Search for the cell housing the specified text and yield its (x, y) center coordinate. 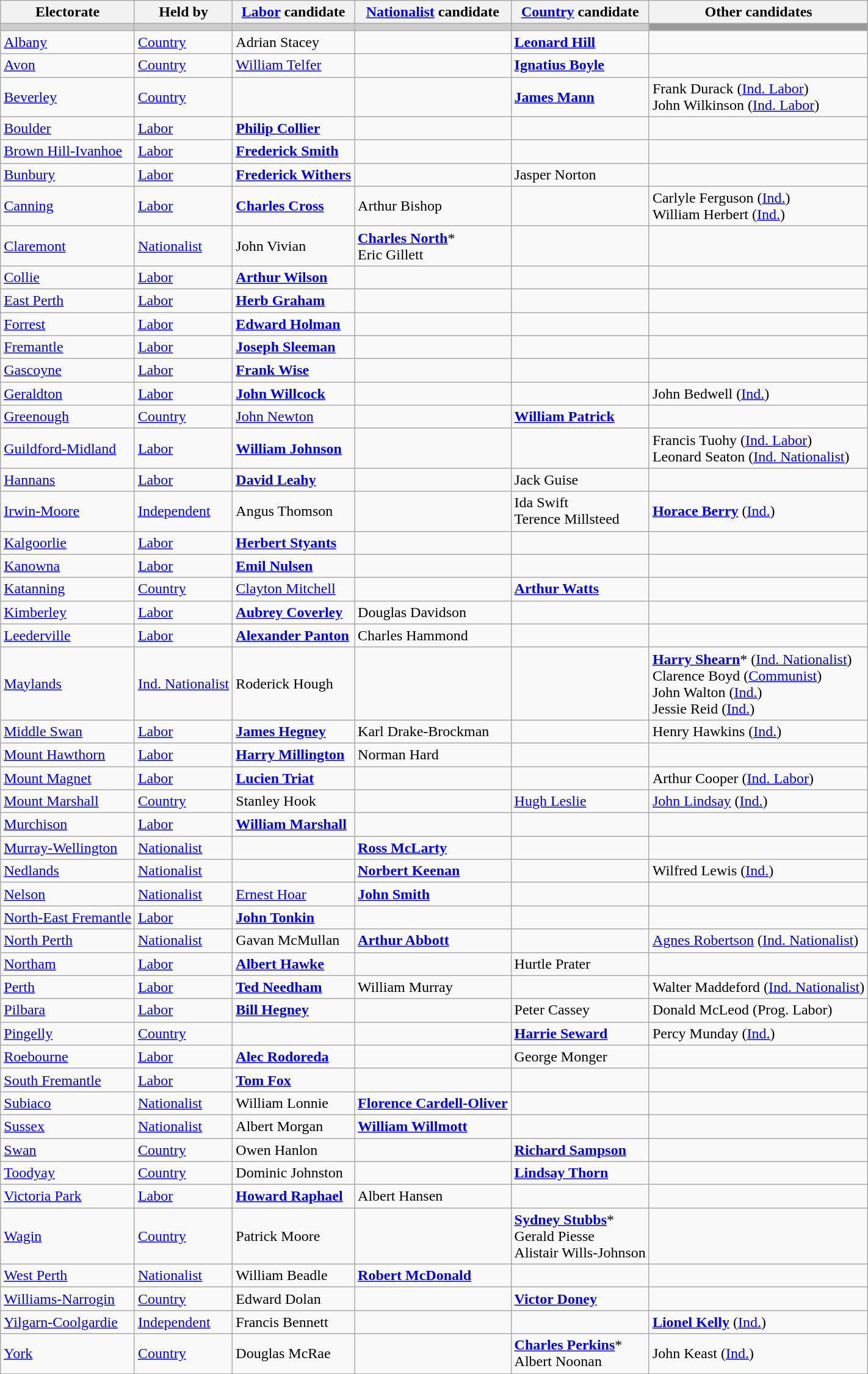
William Marshall (294, 825)
William Telfer (294, 65)
Wagin (68, 1236)
Kanowna (68, 566)
William Lonnie (294, 1103)
Katanning (68, 589)
Mount Hawthorn (68, 754)
Clayton Mitchell (294, 589)
Francis Bennett (294, 1322)
Wilfred Lewis (Ind.) (758, 871)
Norbert Keenan (433, 871)
Robert McDonald (433, 1276)
Subiaco (68, 1103)
Kalgoorlie (68, 543)
John Tonkin (294, 917)
South Fremantle (68, 1080)
Carlyle Ferguson (Ind.) William Herbert (Ind.) (758, 206)
Albert Morgan (294, 1126)
Jasper Norton (580, 175)
Williams-Narrogin (68, 1299)
Donald McLeod (Prog. Labor) (758, 1010)
Albany (68, 42)
Hugh Leslie (580, 801)
Pingelly (68, 1033)
Angus Thomson (294, 512)
William Patrick (580, 417)
Sussex (68, 1126)
Claremont (68, 245)
Norman Hard (433, 754)
John Smith (433, 894)
Sydney Stubbs* Gerald Piesse Alistair Wills-Johnson (580, 1236)
Charles Perkins* Albert Noonan (580, 1354)
Percy Munday (Ind.) (758, 1033)
Henry Hawkins (Ind.) (758, 731)
West Perth (68, 1276)
Adrian Stacey (294, 42)
Arthur Bishop (433, 206)
Agnes Robertson (Ind. Nationalist) (758, 941)
Herbert Styants (294, 543)
Ind. Nationalist (183, 684)
Douglas Davidson (433, 612)
Tom Fox (294, 1080)
Hannans (68, 480)
Victoria Park (68, 1196)
Arthur Cooper (Ind. Labor) (758, 778)
Ted Needham (294, 987)
Labor candidate (294, 12)
Frank Wise (294, 371)
John Newton (294, 417)
Boulder (68, 128)
Middle Swan (68, 731)
Roebourne (68, 1057)
Patrick Moore (294, 1236)
Mount Marshall (68, 801)
York (68, 1354)
John Bedwell (Ind.) (758, 394)
Alexander Panton (294, 635)
Harry Millington (294, 754)
Arthur Watts (580, 589)
Electorate (68, 12)
Charles Cross (294, 206)
Dominic Johnston (294, 1173)
Albert Hawke (294, 964)
Arthur Wilson (294, 277)
Victor Doney (580, 1299)
Guildford-Midland (68, 448)
Leederville (68, 635)
Aubrey Coverley (294, 612)
James Hegney (294, 731)
Collie (68, 277)
Herb Graham (294, 300)
Ross McLarty (433, 848)
Arthur Abbott (433, 941)
Bunbury (68, 175)
William Murray (433, 987)
Charles Hammond (433, 635)
Irwin-Moore (68, 512)
John Lindsay (Ind.) (758, 801)
Edward Dolan (294, 1299)
Frederick Smith (294, 151)
Bill Hegney (294, 1010)
Geraldton (68, 394)
Avon (68, 65)
Peter Cassey (580, 1010)
Kimberley (68, 612)
North Perth (68, 941)
Horace Berry (Ind.) (758, 512)
Nationalist candidate (433, 12)
Brown Hill-Ivanhoe (68, 151)
Ignatius Boyle (580, 65)
Roderick Hough (294, 684)
Gascoyne (68, 371)
William Beadle (294, 1276)
Howard Raphael (294, 1196)
Frederick Withers (294, 175)
Fremantle (68, 347)
Other candidates (758, 12)
Forrest (68, 324)
North-East Fremantle (68, 917)
Murchison (68, 825)
Nelson (68, 894)
William Willmott (433, 1126)
Northam (68, 964)
Frank Durack (Ind. Labor) John Wilkinson (Ind. Labor) (758, 96)
Hurtle Prater (580, 964)
Jack Guise (580, 480)
Gavan McMullan (294, 941)
Douglas McRae (294, 1354)
Richard Sampson (580, 1149)
David Leahy (294, 480)
Harrie Seward (580, 1033)
Lucien Triat (294, 778)
Toodyay (68, 1173)
Greenough (68, 417)
Ernest Hoar (294, 894)
Lindsay Thorn (580, 1173)
Maylands (68, 684)
Held by (183, 12)
Emil Nulsen (294, 566)
Stanley Hook (294, 801)
Perth (68, 987)
Harry Shearn* (Ind. Nationalist) Clarence Boyd (Communist) John Walton (Ind.) Jessie Reid (Ind.) (758, 684)
Charles North* Eric Gillett (433, 245)
William Johnson (294, 448)
James Mann (580, 96)
Joseph Sleeman (294, 347)
Swan (68, 1149)
Pilbara (68, 1010)
Alec Rodoreda (294, 1057)
George Monger (580, 1057)
Leonard Hill (580, 42)
Karl Drake-Brockman (433, 731)
East Perth (68, 300)
Walter Maddeford (Ind. Nationalist) (758, 987)
Francis Tuohy (Ind. Labor) Leonard Seaton (Ind. Nationalist) (758, 448)
Yilgarn-Coolgardie (68, 1322)
Country candidate (580, 12)
Ida Swift Terence Millsteed (580, 512)
Beverley (68, 96)
Philip Collier (294, 128)
Canning (68, 206)
Edward Holman (294, 324)
Mount Magnet (68, 778)
John Willcock (294, 394)
Albert Hansen (433, 1196)
Lionel Kelly (Ind.) (758, 1322)
John Vivian (294, 245)
John Keast (Ind.) (758, 1354)
Owen Hanlon (294, 1149)
Murray-Wellington (68, 848)
Florence Cardell-Oliver (433, 1103)
Nedlands (68, 871)
